Detect which cell encompasses the target text, then output its (x, y) center coordinate. 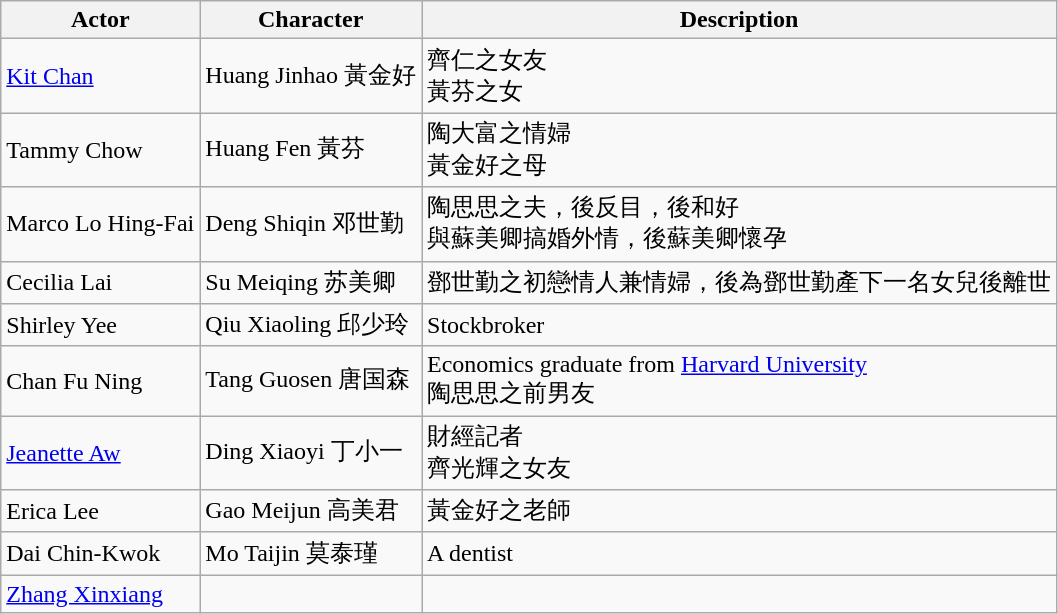
Cecilia Lai (100, 282)
Dai Chin-Kwok (100, 554)
齊仁之女友黃芬之女 (740, 76)
鄧世勤之初戀情人兼情婦，後為鄧世勤產下一名女兒後離世 (740, 282)
Shirley Yee (100, 326)
Ding Xiaoyi 丁小一 (311, 453)
Economics graduate from Harvard University陶思思之前男友 (740, 381)
A dentist (740, 554)
Marco Lo Hing-Fai (100, 224)
Tammy Chow (100, 150)
Deng Shiqin 邓世勤 (311, 224)
Jeanette Aw (100, 453)
Huang Fen 黃芬 (311, 150)
Huang Jinhao 黃金好 (311, 76)
Qiu Xiaoling 邱少玲 (311, 326)
Gao Meijun 高美君 (311, 512)
Description (740, 20)
黃金好之老師 (740, 512)
Zhang Xinxiang (100, 594)
Actor (100, 20)
Mo Taijin 莫泰瑾 (311, 554)
Erica Lee (100, 512)
Chan Fu Ning (100, 381)
Character (311, 20)
Stockbroker (740, 326)
Kit Chan (100, 76)
Tang Guosen 唐国森 (311, 381)
陶大富之情婦黃金好之母 (740, 150)
財經記者齊光輝之女友 (740, 453)
陶思思之夫，後反目，後和好與蘇美卿搞婚外情，後蘇美卿懷孕 (740, 224)
Su Meiqing 苏美卿 (311, 282)
